Capture the cell that displays the provided text and extract its (x, y) central coordinate. 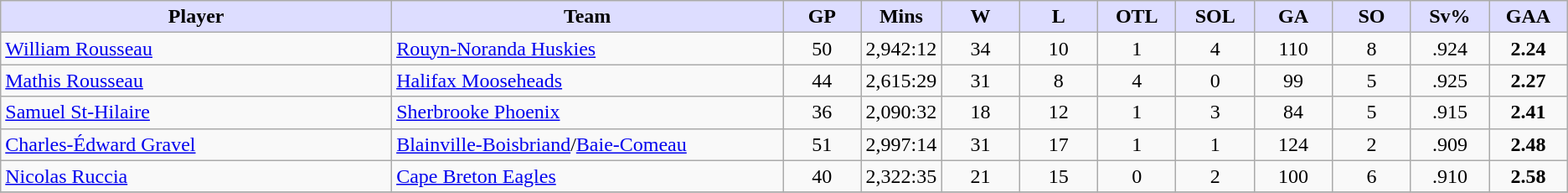
GA (1293, 17)
GP (823, 17)
.915 (1449, 112)
SOL (1215, 17)
40 (823, 176)
34 (980, 49)
W (980, 17)
2,942:12 (901, 49)
Player (196, 17)
Mathis Rousseau (196, 81)
Charles-Édward Gravel (196, 144)
Blainville-Boisbriand/Baie-Comeau (588, 144)
100 (1293, 176)
84 (1293, 112)
Team (588, 17)
Mins (901, 17)
18 (980, 112)
Cape Breton Eagles (588, 176)
Rouyn-Noranda Huskies (588, 49)
2.41 (1529, 112)
2.48 (1529, 144)
Nicolas Ruccia (196, 176)
124 (1293, 144)
GAA (1529, 17)
Sv% (1449, 17)
12 (1059, 112)
.910 (1449, 176)
2,090:32 (901, 112)
William Rousseau (196, 49)
10 (1059, 49)
110 (1293, 49)
51 (823, 144)
Halifax Mooseheads (588, 81)
2,615:29 (901, 81)
2.58 (1529, 176)
21 (980, 176)
99 (1293, 81)
Samuel St-Hilaire (196, 112)
2,997:14 (901, 144)
17 (1059, 144)
50 (823, 49)
44 (823, 81)
15 (1059, 176)
Sherbrooke Phoenix (588, 112)
3 (1215, 112)
.925 (1449, 81)
2.27 (1529, 81)
OTL (1137, 17)
SO (1372, 17)
.924 (1449, 49)
.909 (1449, 144)
36 (823, 112)
6 (1372, 176)
L (1059, 17)
2,322:35 (901, 176)
2.24 (1529, 49)
